Identify which cell holds the provided text, then report its (x, y) central coordinate. 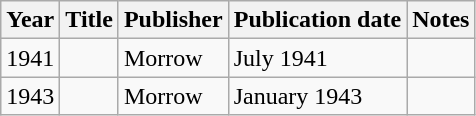
Publication date (317, 20)
Publisher (173, 20)
January 1943 (317, 96)
1943 (30, 96)
Year (30, 20)
July 1941 (317, 58)
Notes (441, 20)
1941 (30, 58)
Title (90, 20)
